From the cell containing the given text, extract its center point as (x, y) coordinate. 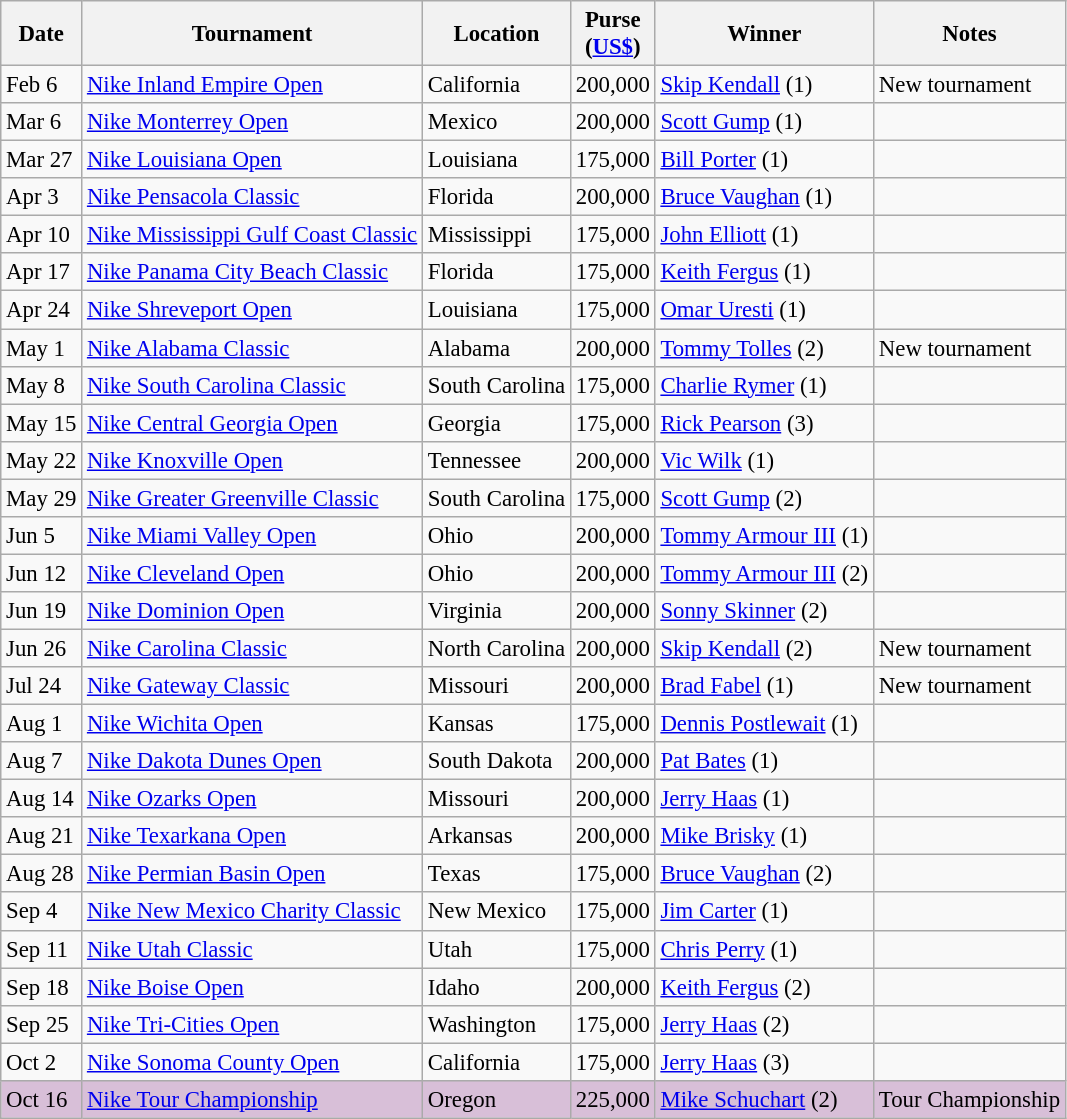
Nike Panama City Beach Classic (252, 273)
South Dakota (497, 761)
225,000 (612, 1100)
Jerry Haas (3) (764, 1062)
New Mexico (497, 912)
Bill Porter (1) (764, 160)
Jun 12 (42, 573)
Nike Dakota Dunes Open (252, 761)
Omar Uresti (1) (764, 310)
Jerry Haas (2) (764, 1024)
Keith Fergus (2) (764, 987)
Nike Tour Championship (252, 1100)
May 29 (42, 498)
Aug 14 (42, 799)
Tommy Armour III (1) (764, 536)
Nike Boise Open (252, 987)
Oregon (497, 1100)
Idaho (497, 987)
Apr 10 (42, 235)
Nike Sonoma County Open (252, 1062)
Feb 6 (42, 85)
Mississippi (497, 235)
Texas (497, 874)
Jun 26 (42, 648)
Nike Wichita Open (252, 724)
Skip Kendall (1) (764, 85)
Scott Gump (2) (764, 498)
Nike Ozarks Open (252, 799)
Tournament (252, 34)
Nike Carolina Classic (252, 648)
Location (497, 34)
Bruce Vaughan (1) (764, 197)
Nike South Carolina Classic (252, 385)
Nike Monterrey Open (252, 122)
Aug 21 (42, 836)
Mexico (497, 122)
Aug 28 (42, 874)
Nike Central Georgia Open (252, 423)
Sonny Skinner (2) (764, 611)
May 1 (42, 348)
Chris Perry (1) (764, 949)
Jul 24 (42, 686)
Charlie Rymer (1) (764, 385)
Nike Pensacola Classic (252, 197)
Jerry Haas (1) (764, 799)
Nike Miami Valley Open (252, 536)
Vic Wilk (1) (764, 460)
Pat Bates (1) (764, 761)
Sep 11 (42, 949)
Winner (764, 34)
Jun 5 (42, 536)
Nike Shreveport Open (252, 310)
Nike Utah Classic (252, 949)
Jim Carter (1) (764, 912)
Nike Knoxville Open (252, 460)
Kansas (497, 724)
Nike Dominion Open (252, 611)
Utah (497, 949)
Apr 24 (42, 310)
Notes (970, 34)
Nike Alabama Classic (252, 348)
Nike Permian Basin Open (252, 874)
Nike Inland Empire Open (252, 85)
Tommy Tolles (2) (764, 348)
Alabama (497, 348)
Nike Mississippi Gulf Coast Classic (252, 235)
Date (42, 34)
Mar 27 (42, 160)
May 15 (42, 423)
Aug 1 (42, 724)
Nike Louisiana Open (252, 160)
Arkansas (497, 836)
Oct 16 (42, 1100)
Sep 18 (42, 987)
Oct 2 (42, 1062)
Nike New Mexico Charity Classic (252, 912)
Nike Gateway Classic (252, 686)
Keith Fergus (1) (764, 273)
Tommy Armour III (2) (764, 573)
North Carolina (497, 648)
Sep 4 (42, 912)
Nike Tri-Cities Open (252, 1024)
Mike Brisky (1) (764, 836)
Scott Gump (1) (764, 122)
Apr 17 (42, 273)
Brad Fabel (1) (764, 686)
Dennis Postlewait (1) (764, 724)
Sep 25 (42, 1024)
Jun 19 (42, 611)
Virginia (497, 611)
Skip Kendall (2) (764, 648)
May 22 (42, 460)
Nike Cleveland Open (252, 573)
Washington (497, 1024)
Bruce Vaughan (2) (764, 874)
Mar 6 (42, 122)
John Elliott (1) (764, 235)
Nike Texarkana Open (252, 836)
Tour Championship (970, 1100)
Mike Schuchart (2) (764, 1100)
Apr 3 (42, 197)
Rick Pearson (3) (764, 423)
Purse(US$) (612, 34)
Aug 7 (42, 761)
Tennessee (497, 460)
May 8 (42, 385)
Georgia (497, 423)
Nike Greater Greenville Classic (252, 498)
